Scan for the cell matching the given text and deliver its (X, Y) coordinate at center. 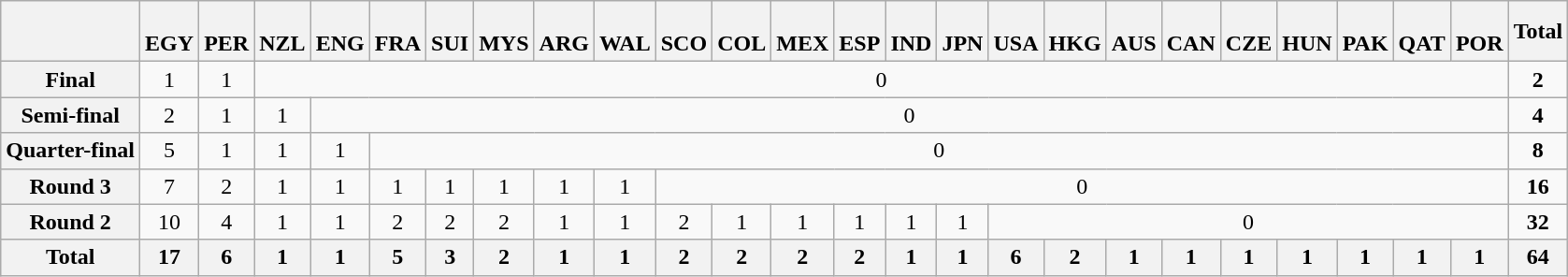
HUN (1307, 32)
Quarter-final (71, 151)
ENG (340, 32)
NZL (282, 32)
7 (170, 186)
CAN (1191, 32)
EGY (170, 32)
Semi-final (71, 115)
MEX (802, 32)
FRA (397, 32)
QAT (1421, 32)
64 (1538, 257)
Round 2 (71, 222)
AUS (1133, 32)
PAK (1365, 32)
32 (1538, 222)
POR (1479, 32)
Final (71, 80)
8 (1538, 151)
SUI (451, 32)
3 (451, 257)
10 (170, 222)
17 (170, 257)
USA (1015, 32)
16 (1538, 186)
MYS (504, 32)
ARG (564, 32)
PER (226, 32)
JPN (963, 32)
IND (911, 32)
SCO (683, 32)
WAL (625, 32)
Round 3 (71, 186)
COL (742, 32)
CZE (1248, 32)
ESP (860, 32)
HKG (1075, 32)
